Determine the [X, Y] coordinate at the center of the cell enclosing the given text.  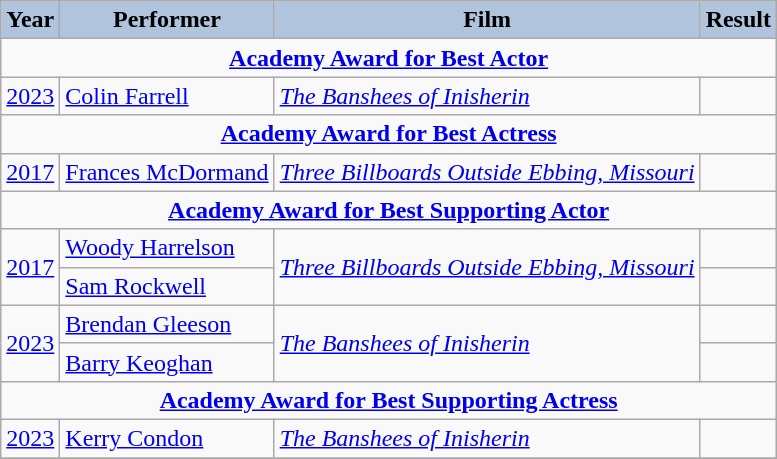
Sam Rockwell [167, 286]
Academy Award for Best Actress [389, 134]
Woody Harrelson [167, 248]
Frances McDormand [167, 172]
Colin Farrell [167, 96]
Year [30, 20]
Kerry Condon [167, 438]
Academy Award for Best Supporting Actor [389, 210]
Result [738, 20]
Film [487, 20]
Performer [167, 20]
Barry Keoghan [167, 362]
Academy Award for Best Supporting Actress [389, 400]
Academy Award for Best Actor [389, 58]
Brendan Gleeson [167, 324]
